Determine the (x, y) coordinate at the center of the cell enclosing the given text.  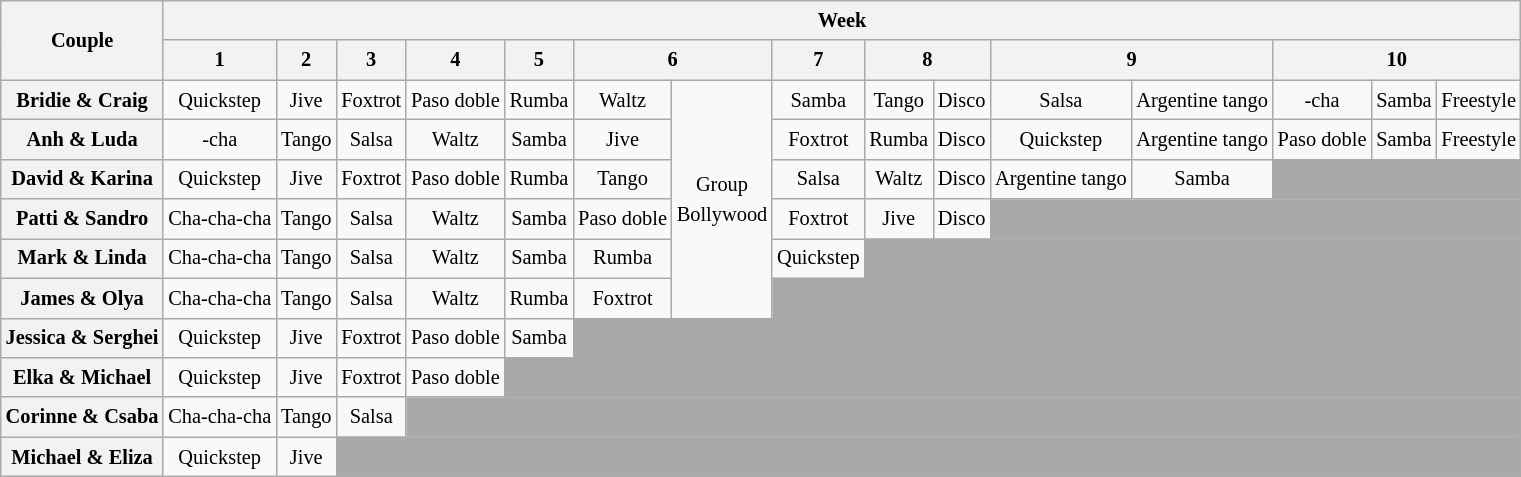
6 (672, 60)
5 (540, 60)
7 (818, 60)
Patti & Sandro (82, 219)
1 (220, 60)
4 (456, 60)
David & Karina (82, 179)
Week (842, 20)
8 (927, 60)
10 (1397, 60)
Jessica & Serghei (82, 338)
Bridie & Craig (82, 100)
9 (1131, 60)
Mark & Linda (82, 258)
2 (306, 60)
Couple (82, 40)
Anh & Luda (82, 139)
Michael & Eliza (82, 457)
GroupBollywood (722, 199)
Corinne & Csaba (82, 417)
3 (371, 60)
James & Olya (82, 298)
Elka & Michael (82, 377)
